Scan for the cell matching the given text and deliver its [X, Y] coordinate at center. 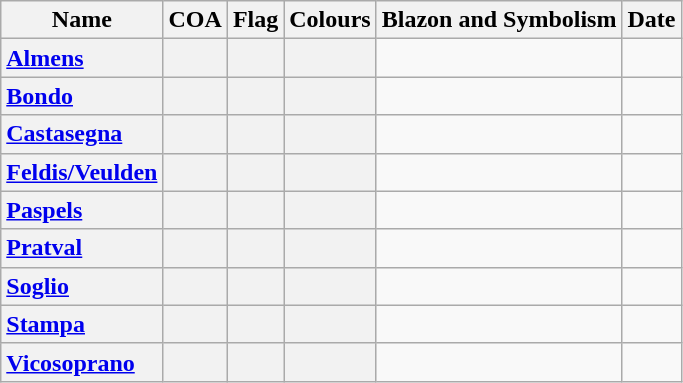
Castasegna [82, 134]
Soglio [82, 286]
Vicosoprano [82, 362]
Feldis/Veulden [82, 172]
COA [195, 20]
Paspels [82, 210]
Pratval [82, 248]
Flag [255, 20]
Name [82, 20]
Colours [330, 20]
Blazon and Symbolism [499, 20]
Date [652, 20]
Almens [82, 58]
Stampa [82, 324]
Bondo [82, 96]
